Extract the [X, Y] coordinate from the center of the cell holding the provided text.  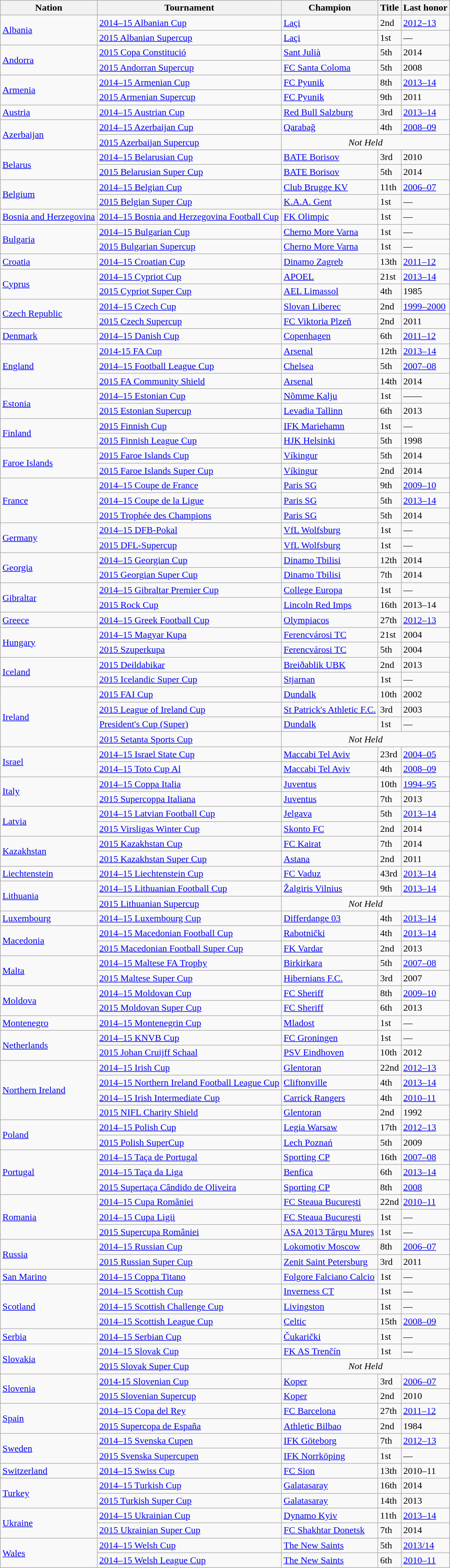
Žalgiris Vilnius [330, 888]
2014–15 Coppa Italia [189, 784]
2015 Virsligas Winter Cup [189, 829]
2015 Svenska Supercupen [189, 1456]
FC Santa Coloma [330, 67]
2015 Belarusian Super Cup [189, 172]
Belgium [49, 195]
Astana [330, 859]
2014–15 Liechtenstein Cup [189, 873]
Lech Poznań [330, 1142]
Benfica [330, 1172]
Nation [49, 8]
2014–15 Azerbaijan Cup [189, 127]
IFK Norrköping [330, 1456]
Inverness CT [330, 1292]
2015 Johan Cruijff Schaal [189, 1053]
Estonia [49, 403]
Sant Julià [330, 53]
Cliftonville [330, 1082]
2015 FA Community Shield [189, 381]
1992 [425, 1112]
2014–15 Danish Cup [189, 336]
2015 Estonian Supercup [189, 411]
2014–15 Football League Cup [189, 366]
Rabotnički [330, 933]
Dinamo Zagreb [330, 262]
Dynamo Kyiv [330, 1515]
17th [390, 1127]
2014–15 Greek Football Cup [189, 620]
FC Shakhtar Donetsk [330, 1530]
France [49, 500]
2015 Andorran Supercup [189, 67]
Breiðablik UBK [330, 665]
Iceland [49, 672]
APOEL [330, 276]
2015 Deildabikar [189, 665]
Folgore Falciano Calcio [330, 1277]
PSV Eindhoven [330, 1053]
Croatia [49, 262]
Jelgava [330, 814]
2014–15 Slovak Cup [189, 1351]
Birkirkara [330, 963]
2012 [425, 1053]
Scotland [49, 1306]
Last honor [425, 8]
2014–15 Coppa Titano [189, 1277]
Northern Ireland [49, 1090]
2015 Faroe Islands Cup [189, 456]
FC Kairat [330, 844]
2014–15 Belarusian Cup [189, 157]
1984 [425, 1426]
Čukarički [330, 1336]
Azerbaijan [49, 135]
Title [390, 8]
Turkey [49, 1493]
Germany [49, 538]
Armenia [49, 90]
2013/14 [425, 1545]
2014–15 DFB-Pokal [189, 530]
FC Viktoria Plzeň [330, 321]
2014–15 Russian Cup [189, 1247]
Lithuania [49, 896]
IFK Göteborg [330, 1441]
Red Bull Salzburg [330, 112]
2015 Georgian Super Cup [189, 575]
Albania [49, 30]
IFK Mariehamn [330, 426]
2015 Setanta Sports Cup [189, 739]
2014–15 Czech Cup [189, 306]
2015 Bulgarian Supercup [189, 247]
Copenhagen [330, 336]
2014–15 Macedonian Football Cup [189, 933]
2014–15 Taça de Portugal [189, 1157]
2015 Slovak Super Cup [189, 1366]
2014–15 Toto Cup Al [189, 769]
Lokomotiv Moscow [330, 1247]
Switzerland [49, 1471]
1985 [425, 291]
Ireland [49, 717]
2014–15 Maltese FA Trophy [189, 963]
Bulgaria [49, 239]
2007 [425, 978]
Levadia Tallinn [330, 411]
2014–15 Israel State Cup [189, 754]
HJK Helsinki [330, 441]
FK AS Trenčín [330, 1351]
Champion [330, 8]
2015 Trophée des Champions [189, 515]
Macedonia [49, 941]
2015 Kazakhstan Cup [189, 844]
2014–15 Magyar Kupa [189, 635]
—— [425, 396]
2014–15 KNVB Cup [189, 1038]
Slovenia [49, 1388]
2014–15 Estonian Cup [189, 396]
Georgia [49, 568]
2015 Finnish Cup [189, 426]
2014–15 Belgian Cup [189, 187]
2014–15 Cypriot Cup [189, 276]
Italy [49, 791]
2014–15 Irish Cup [189, 1068]
2015 Maltese Super Cup [189, 978]
2014–15 Polish Cup [189, 1127]
Netherlands [49, 1045]
Chelsea [330, 366]
Slovan Liberec [330, 306]
President's Cup (Super) [189, 724]
FK Olimpic [330, 217]
2014–15 Welsh Cup [189, 1545]
2014–15 Coupe de France [189, 486]
2015 Supercoppa Italiana [189, 799]
2015 NIFL Charity Shield [189, 1112]
2002 [425, 695]
Skonto FC [330, 829]
Sweden [49, 1448]
Serbia [49, 1336]
2014–15 Georgian Cup [189, 560]
2014–15 Bulgarian Cup [189, 232]
2015 Moldovan Super Cup [189, 1008]
2014–15 Cupa României [189, 1202]
2014–15 Moldovan Cup [189, 993]
FC Sion [330, 1471]
2015 Icelandic Super Cup [189, 680]
FC Groningen [330, 1038]
Ukraine [49, 1523]
Portugal [49, 1172]
2015 Polish SuperCup [189, 1142]
2015 FAI Cup [189, 695]
2014–15 Coupe de la Ligue [189, 500]
2015 Kazakhstan Super Cup [189, 859]
ASA 2013 Târgu Mureș [330, 1232]
Finland [49, 433]
2009 [425, 1142]
Tournament [189, 8]
2004–05 [425, 754]
2014–15 Svenska Cupen [189, 1441]
Nõmme Kalju [330, 396]
2015 Czech Supercup [189, 321]
Differdange 03 [330, 919]
2014–15 Croatian Cup [189, 262]
Andorra [49, 60]
2015 Supercupa României [189, 1232]
Israel [49, 762]
Belarus [49, 164]
1999–2000 [425, 306]
2014–15 Irish Intermediate Cup [189, 1097]
Athletic Bilbao [330, 1426]
2014-15 Slovenian Cup [189, 1381]
FC Barcelona [330, 1411]
2015 Turkish Super Cup [189, 1501]
Gibraltar [49, 597]
1998 [425, 441]
2015 Supercopa de España [189, 1426]
Poland [49, 1135]
FC Vaduz [330, 873]
Celtic [330, 1321]
Denmark [49, 336]
Malta [49, 971]
Lincoln Red Imps [330, 605]
2014–15 Luxembourg Cup [189, 919]
2014–15 Welsh League Cup [189, 1560]
2014–15 Turkish Cup [189, 1486]
2015 Szuperkupa [189, 649]
AEL Limassol [330, 291]
2015 Cypriot Super Cup [189, 291]
Greece [49, 620]
Slovakia [49, 1359]
Moldova [49, 1000]
2014–15 Bosnia and Herzegovina Football Cup [189, 217]
Romania [49, 1217]
2015 Armenian Supercup [189, 97]
Legia Warsaw [330, 1127]
San Marino [49, 1277]
Olympiacos [330, 620]
Wales [49, 1553]
Hungary [49, 642]
2015 Albanian Supercup [189, 38]
2014-15 FA Cup [189, 351]
2014–15 Cupa Ligii [189, 1217]
2015 Macedonian Football Super Cup [189, 948]
2014–15 Serbian Cup [189, 1336]
43rd [390, 873]
Faroe Islands [49, 463]
Livingston [330, 1306]
2014–15 Scottish Challenge Cup [189, 1306]
15th [390, 1321]
Carrick Rangers [330, 1097]
Czech Republic [49, 314]
2015 Lithuanian Supercup [189, 903]
2015 Supertaça Cândido de Oliveira [189, 1187]
College Europa [330, 590]
K.A.A. Gent [330, 202]
2014–15 Swiss Cup [189, 1471]
Stjarnan [330, 680]
2014–15 Copa del Rey [189, 1411]
2015 Rock Cup [189, 605]
2014–15 Latvian Football Cup [189, 814]
2015 Azerbaijan Supercup [189, 142]
2014–15 Taça da Liga [189, 1172]
Cyprus [49, 284]
1994–95 [425, 784]
2014–15 Ukrainian Cup [189, 1515]
Zenit Saint Petersburg [330, 1262]
2014–15 Albanian Cup [189, 23]
2015 Russian Super Cup [189, 1262]
FK Vardar [330, 948]
Latvia [49, 821]
23rd [390, 754]
2003 [425, 709]
2014–15 Gibraltar Premier Cup [189, 590]
2014–15 Northern Ireland Football League Cup [189, 1082]
2015 Faroe Islands Super Cup [189, 471]
Kazakhstan [49, 851]
England [49, 366]
2015 League of Ireland Cup [189, 709]
Austria [49, 112]
Montenegro [49, 1023]
2015 DFL-Supercup [189, 545]
Mladost [330, 1023]
2014–15 Montenegrin Cup [189, 1023]
2015 Copa Constitució [189, 53]
Russia [49, 1254]
Liechtenstein [49, 873]
2014–15 Austrian Cup [189, 112]
2015 Belgian Super Cup [189, 202]
Hibernians F.C. [330, 978]
2015 Finnish League Cup [189, 441]
Spain [49, 1419]
2014–15 Lithuanian Football Cup [189, 888]
Luxembourg [49, 919]
2015 Slovenian Supercup [189, 1396]
2014–15 Scottish Cup [189, 1292]
2015 Ukrainian Super Cup [189, 1530]
Bosnia and Herzegovina [49, 217]
2014–15 Scottish League Cup [189, 1321]
Qarabağ [330, 127]
2014–15 Armenian Cup [189, 82]
Club Brugge KV [330, 187]
St Patrick's Athletic F.C. [330, 709]
